Output the [x, y] coordinate of the center of the cell containing the given text.  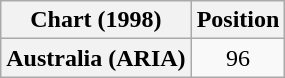
Position [238, 20]
96 [238, 58]
Australia (ARIA) [96, 58]
Chart (1998) [96, 20]
